Search for the cell housing the specified text and yield its (X, Y) center coordinate. 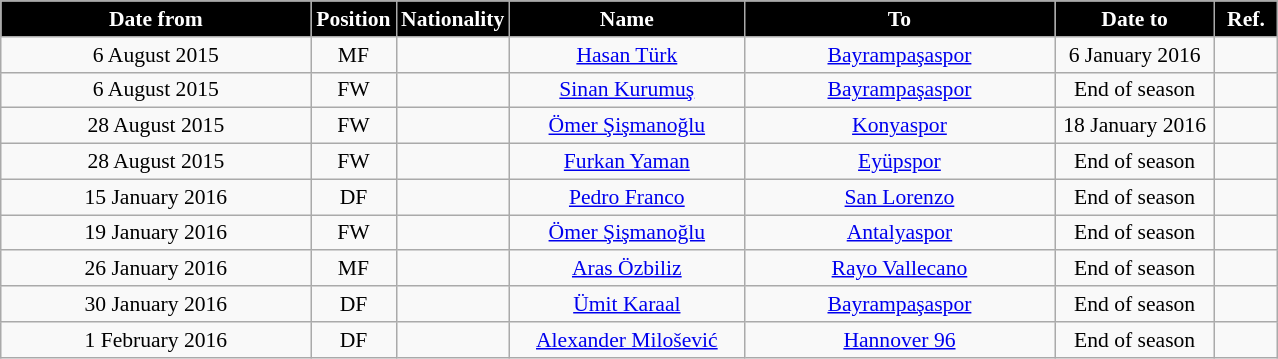
15 January 2016 (156, 197)
Alexander Milošević (626, 340)
19 January 2016 (156, 233)
Pedro Franco (626, 197)
6 January 2016 (1135, 55)
Konyaspor (899, 126)
Position (354, 19)
Ümit Karaal (626, 304)
Antalyaspor (899, 233)
Nationality (452, 19)
Rayo Vallecano (899, 269)
Hannover 96 (899, 340)
Ref. (1246, 19)
San Lorenzo (899, 197)
To (899, 19)
Furkan Yaman (626, 162)
Date to (1135, 19)
30 January 2016 (156, 304)
Hasan Türk (626, 55)
1 February 2016 (156, 340)
Aras Özbiliz (626, 269)
Name (626, 19)
Eyüpspor (899, 162)
Date from (156, 19)
26 January 2016 (156, 269)
Sinan Kurumuş (626, 90)
18 January 2016 (1135, 126)
